Return the [x, y] coordinate for the center point of the cell that contains the specified text.  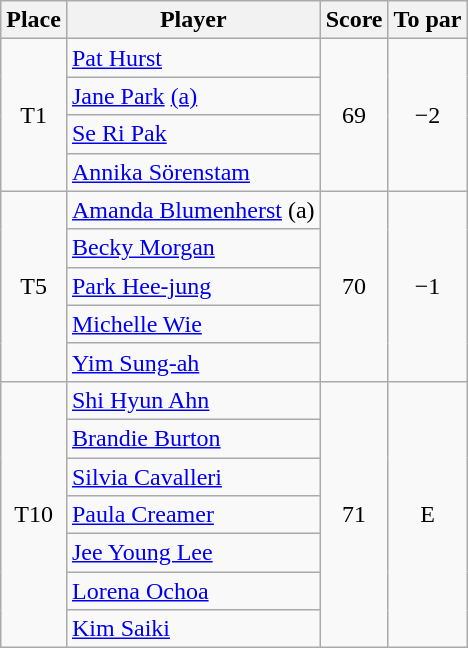
T1 [34, 115]
Jane Park (a) [193, 96]
T5 [34, 286]
E [428, 514]
Annika Sörenstam [193, 172]
T10 [34, 514]
Becky Morgan [193, 248]
Park Hee-jung [193, 286]
−1 [428, 286]
−2 [428, 115]
69 [354, 115]
Pat Hurst [193, 58]
Jee Young Lee [193, 553]
Score [354, 20]
Place [34, 20]
Kim Saiki [193, 629]
Michelle Wie [193, 324]
70 [354, 286]
Se Ri Pak [193, 134]
Brandie Burton [193, 438]
71 [354, 514]
To par [428, 20]
Yim Sung-ah [193, 362]
Player [193, 20]
Shi Hyun Ahn [193, 400]
Silvia Cavalleri [193, 477]
Paula Creamer [193, 515]
Lorena Ochoa [193, 591]
Amanda Blumenherst (a) [193, 210]
